Capture the cell that displays the provided text and extract its [x, y] central coordinate. 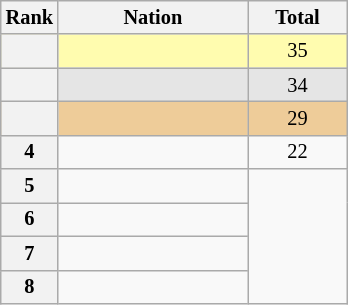
29 [298, 118]
4 [30, 152]
6 [30, 219]
Total [298, 17]
Nation [153, 17]
22 [298, 152]
Rank [30, 17]
35 [298, 51]
34 [298, 85]
8 [30, 287]
5 [30, 186]
7 [30, 253]
